Scan for the cell matching the given text and deliver its (X, Y) coordinate at center. 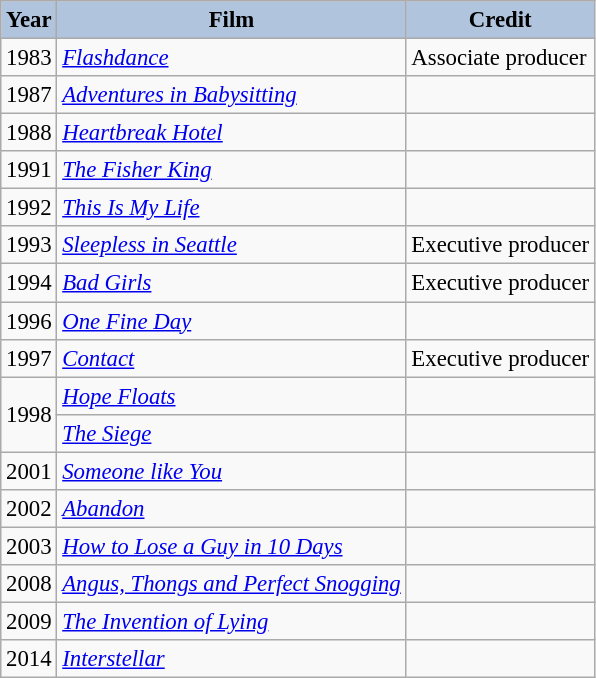
This Is My Life (232, 208)
Heartbreak Hotel (232, 133)
The Siege (232, 433)
Adventures in Babysitting (232, 95)
1987 (29, 95)
1998 (29, 414)
2002 (29, 509)
Bad Girls (232, 283)
One Fine Day (232, 321)
Someone like You (232, 471)
Contact (232, 358)
Sleepless in Seattle (232, 245)
1993 (29, 245)
How to Lose a Guy in 10 Days (232, 546)
2008 (29, 584)
The Fisher King (232, 170)
2001 (29, 471)
Film (232, 20)
Credit (500, 20)
1997 (29, 358)
1994 (29, 283)
Flashdance (232, 58)
1988 (29, 133)
1991 (29, 170)
2014 (29, 659)
Year (29, 20)
The Invention of Lying (232, 621)
Interstellar (232, 659)
Associate producer (500, 58)
1983 (29, 58)
1992 (29, 208)
Hope Floats (232, 396)
1996 (29, 321)
Angus, Thongs and Perfect Snogging (232, 584)
2003 (29, 546)
2009 (29, 621)
Abandon (232, 509)
